Detect which cell encompasses the target text, then output its [x, y] center coordinate. 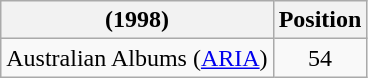
54 [320, 58]
Australian Albums (ARIA) [137, 58]
Position [320, 20]
(1998) [137, 20]
